Extract the [X, Y] coordinate from the center of the cell holding the provided text.  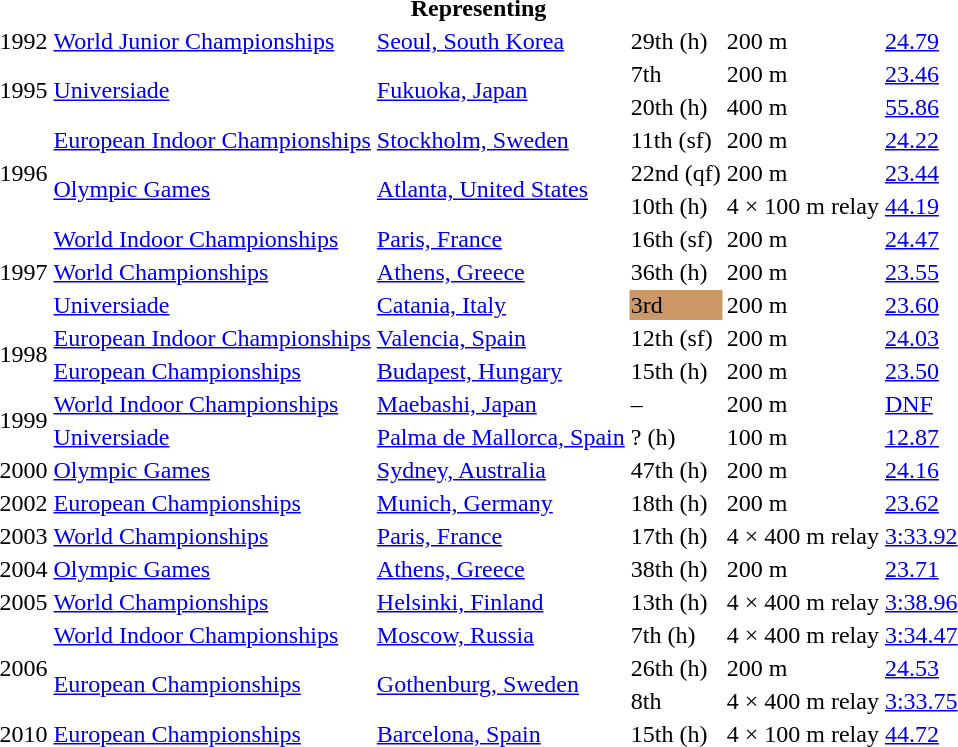
16th (sf) [676, 239]
12th (sf) [676, 338]
38th (h) [676, 569]
22nd (qf) [676, 173]
17th (h) [676, 536]
47th (h) [676, 470]
3rd [676, 305]
Catania, Italy [500, 305]
8th [676, 701]
36th (h) [676, 272]
100 m [802, 437]
– [676, 404]
13th (h) [676, 602]
400 m [802, 107]
Palma de Mallorca, Spain [500, 437]
26th (h) [676, 668]
11th (sf) [676, 140]
Stockholm, Sweden [500, 140]
Valencia, Spain [500, 338]
18th (h) [676, 503]
Budapest, Hungary [500, 371]
Fukuoka, Japan [500, 90]
? (h) [676, 437]
Maebashi, Japan [500, 404]
Munich, Germany [500, 503]
4 × 100 m relay [802, 206]
World Junior Championships [212, 41]
Atlanta, United States [500, 190]
20th (h) [676, 107]
Helsinki, Finland [500, 602]
Gothenburg, Sweden [500, 684]
15th (h) [676, 371]
7th [676, 74]
Sydney, Australia [500, 470]
Moscow, Russia [500, 635]
10th (h) [676, 206]
7th (h) [676, 635]
29th (h) [676, 41]
Seoul, South Korea [500, 41]
